Return (x, y) of the center of cell containing provided text 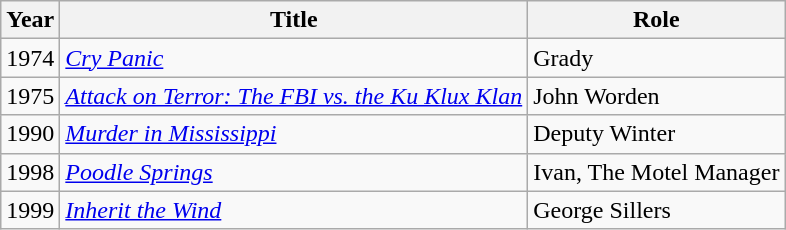
Inherit the Wind (294, 210)
Role (656, 20)
Murder in Mississippi (294, 134)
Attack on Terror: The FBI vs. the Ku Klux Klan (294, 96)
1999 (30, 210)
Cry Panic (294, 58)
Ivan, The Motel Manager (656, 172)
1975 (30, 96)
John Worden (656, 96)
George Sillers (656, 210)
1990 (30, 134)
1974 (30, 58)
Year (30, 20)
1998 (30, 172)
Grady (656, 58)
Title (294, 20)
Poodle Springs (294, 172)
Deputy Winter (656, 134)
